Search for the cell housing the specified text and yield its [X, Y] center coordinate. 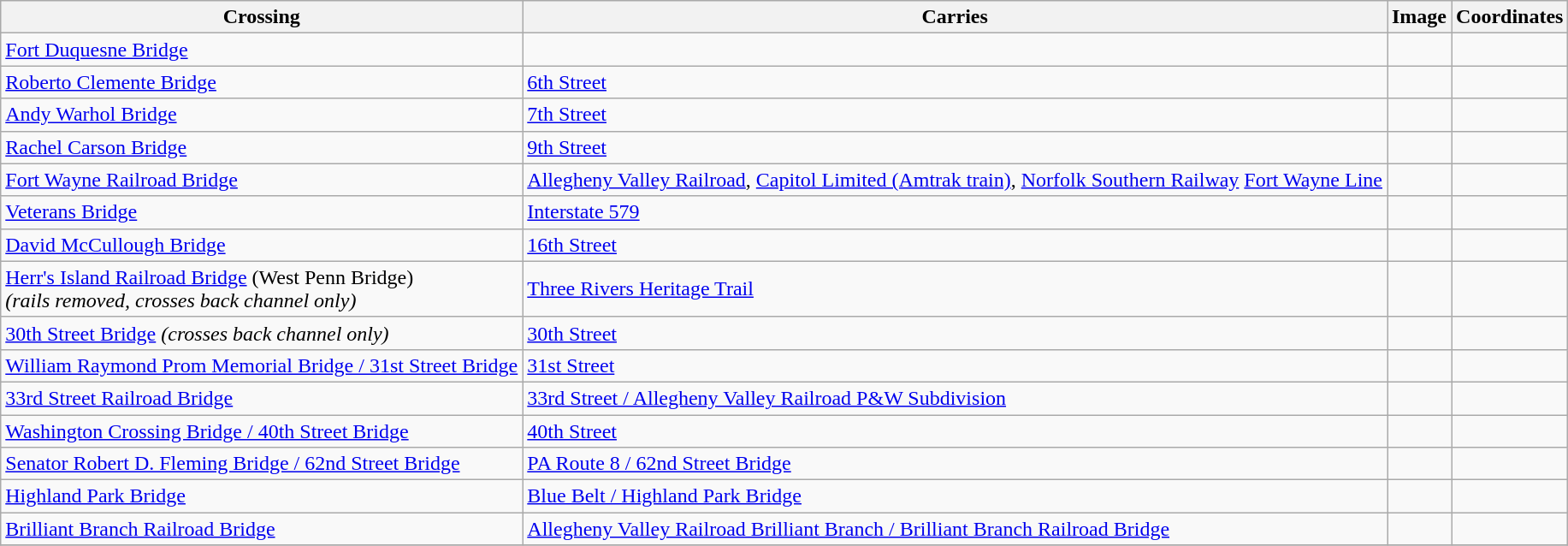
6th Street [955, 82]
Highland Park Bridge [262, 496]
PA Route 8 / 62nd Street Bridge [955, 464]
30th Street Bridge (crosses back channel only) [262, 333]
30th Street [955, 333]
Allegheny Valley Railroad, Capitol Limited (Amtrak train), Norfolk Southern Railway Fort Wayne Line [955, 180]
Rachel Carson Bridge [262, 147]
Brilliant Branch Railroad Bridge [262, 529]
33rd Street / Allegheny Valley Railroad P&W Subdivision [955, 398]
Carries [955, 17]
Interstate 579 [955, 212]
Blue Belt / Highland Park Bridge [955, 496]
Allegheny Valley Railroad Brilliant Branch / Brilliant Branch Railroad Bridge [955, 529]
Crossing [262, 17]
7th Street [955, 115]
Coordinates [1510, 17]
31st Street [955, 365]
Roberto Clemente Bridge [262, 82]
40th Street [955, 430]
16th Street [955, 245]
Veterans Bridge [262, 212]
Image [1420, 17]
David McCullough Bridge [262, 245]
Herr's Island Railroad Bridge (West Penn Bridge)(rails removed, crosses back channel only) [262, 289]
Fort Wayne Railroad Bridge [262, 180]
William Raymond Prom Memorial Bridge / 31st Street Bridge [262, 365]
9th Street [955, 147]
Fort Duquesne Bridge [262, 50]
Senator Robert D. Fleming Bridge / 62nd Street Bridge [262, 464]
Three Rivers Heritage Trail [955, 289]
Andy Warhol Bridge [262, 115]
33rd Street Railroad Bridge [262, 398]
Washington Crossing Bridge / 40th Street Bridge [262, 430]
